Determine the [X, Y] coordinate at the center of the cell enclosing the given text.  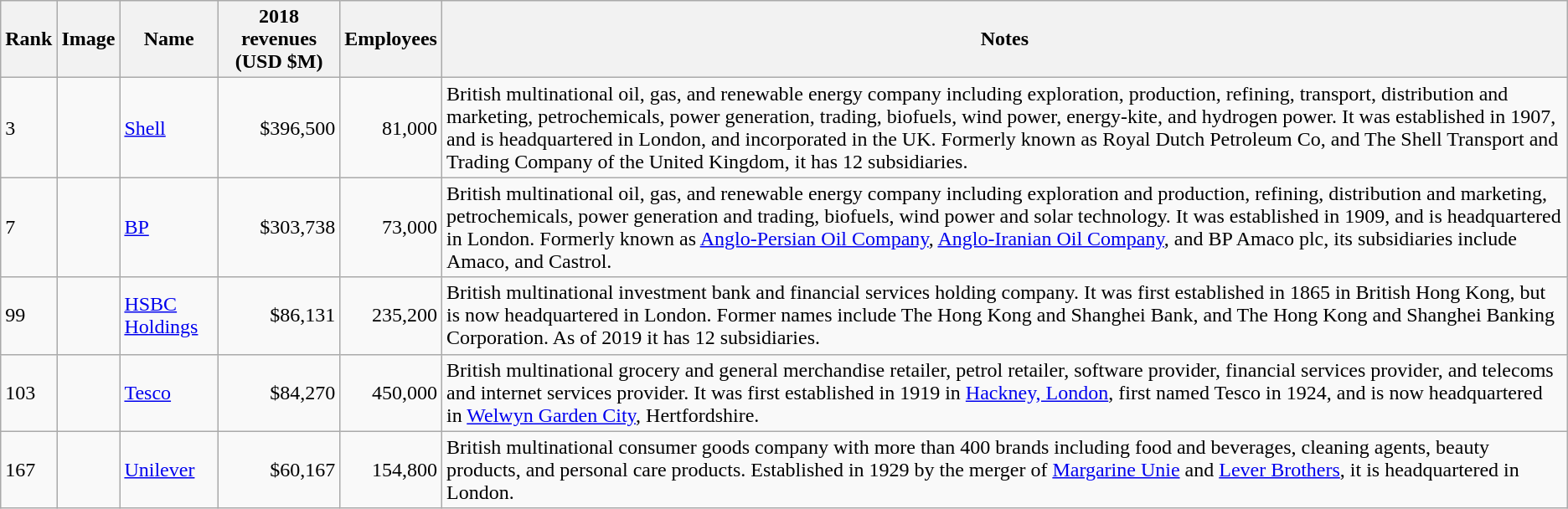
154,800 [391, 470]
$303,738 [278, 228]
BP [169, 228]
Tesco [169, 393]
$86,131 [278, 316]
Notes [1004, 39]
Name [169, 39]
450,000 [391, 393]
167 [28, 470]
3 [28, 127]
99 [28, 316]
Shell [169, 127]
2018 revenues (USD $M) [278, 39]
81,000 [391, 127]
HSBC Holdings [169, 316]
7 [28, 228]
Unilever [169, 470]
Image [89, 39]
$60,167 [278, 470]
103 [28, 393]
Employees [391, 39]
Rank [28, 39]
73,000 [391, 228]
235,200 [391, 316]
$84,270 [278, 393]
$396,500 [278, 127]
